Scan for the cell matching the given text and deliver its (X, Y) coordinate at center. 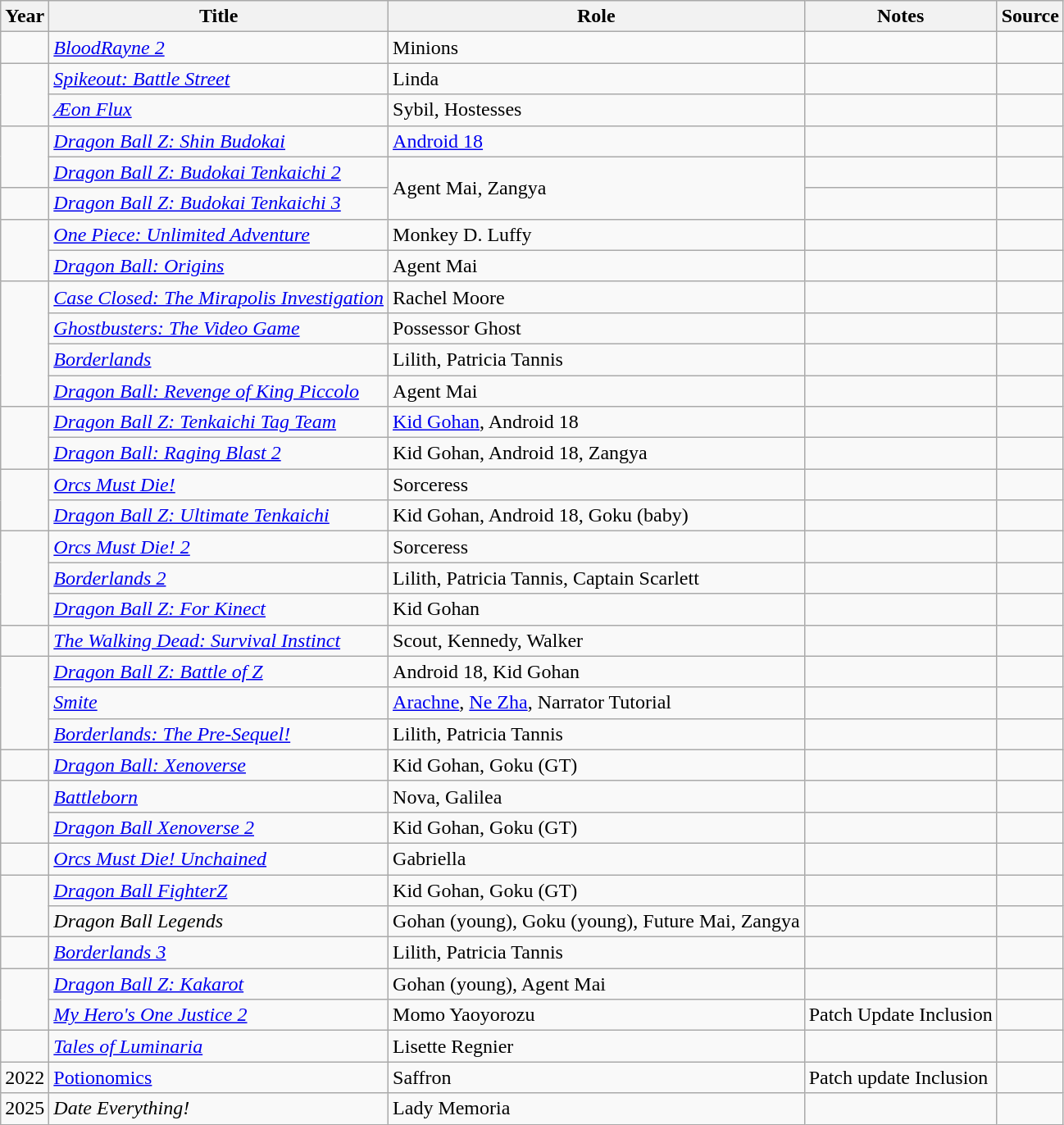
Smite (219, 703)
Dragon Ball Z: Shin Budokai (219, 141)
Dragon Ball: Origins (219, 266)
Gohan (young), Agent Mai (597, 984)
Gabriella (597, 859)
Patch update Inclusion (900, 1077)
Android 18 (597, 141)
Lady Memoria (597, 1109)
Date Everything! (219, 1109)
Dragon Ball Legends (219, 922)
Title (219, 16)
Battleborn (219, 796)
Dragon Ball Z: Battle of Z (219, 672)
Tales of Luminaria (219, 1046)
Borderlands (219, 359)
Borderlands 3 (219, 953)
Dragon Ball Z: Budokai Tenkaichi 3 (219, 203)
Lisette Regnier (597, 1046)
Dragon Ball Z: For Kinect (219, 609)
Saffron (597, 1077)
Momo Yaoyorozu (597, 1015)
Orcs Must Die! (219, 485)
Dragon Ball Z: Ultimate Tenkaichi (219, 516)
Kid Gohan, Android 18, Zangya (597, 453)
Orcs Must Die! 2 (219, 547)
Dragon Ball Z: Budokai Tenkaichi 2 (219, 172)
Role (597, 16)
Nova, Galilea (597, 796)
2022 (25, 1077)
Source (1030, 16)
One Piece: Unlimited Adventure (219, 235)
Ghostbusters: The Video Game (219, 328)
Case Closed: The Mirapolis Investigation (219, 297)
2025 (25, 1109)
Gohan (young), Goku (young), Future Mai, Zangya (597, 922)
Minions (597, 48)
Borderlands: The Pre-Sequel! (219, 734)
Borderlands 2 (219, 578)
Dragon Ball Z: Tenkaichi Tag Team (219, 422)
Possessor Ghost (597, 328)
Notes (900, 16)
Patch Update Inclusion (900, 1015)
The Walking Dead: Survival Instinct (219, 640)
Dragon Ball: Xenoverse (219, 765)
Android 18, Kid Gohan (597, 672)
Dragon Ball Xenoverse 2 (219, 827)
Potionomics (219, 1077)
Kid Gohan (597, 609)
Linda (597, 79)
Arachne, Ne Zha, Narrator Tutorial (597, 703)
Kid Gohan, Android 18, Goku (baby) (597, 516)
Æon Flux (219, 110)
Rachel Moore (597, 297)
Agent Mai, Zangya (597, 188)
Kid Gohan, Android 18 (597, 422)
My Hero's One Justice 2 (219, 1015)
BloodRayne 2 (219, 48)
Dragon Ball FighterZ (219, 890)
Dragon Ball: Revenge of King Piccolo (219, 391)
Dragon Ball: Raging Blast 2 (219, 453)
Sybil, Hostesses (597, 110)
Spikeout: Battle Street (219, 79)
Orcs Must Die! Unchained (219, 859)
Monkey D. Luffy (597, 235)
Scout, Kennedy, Walker (597, 640)
Year (25, 16)
Dragon Ball Z: Kakarot (219, 984)
Lilith, Patricia Tannis, Captain Scarlett (597, 578)
